From the cell containing the given text, extract its center point as (X, Y) coordinate. 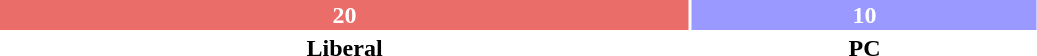
20 (344, 15)
10 (864, 15)
